Pinpoint the cell where the given text exists, returning its [X, Y] midpoint coordinate. 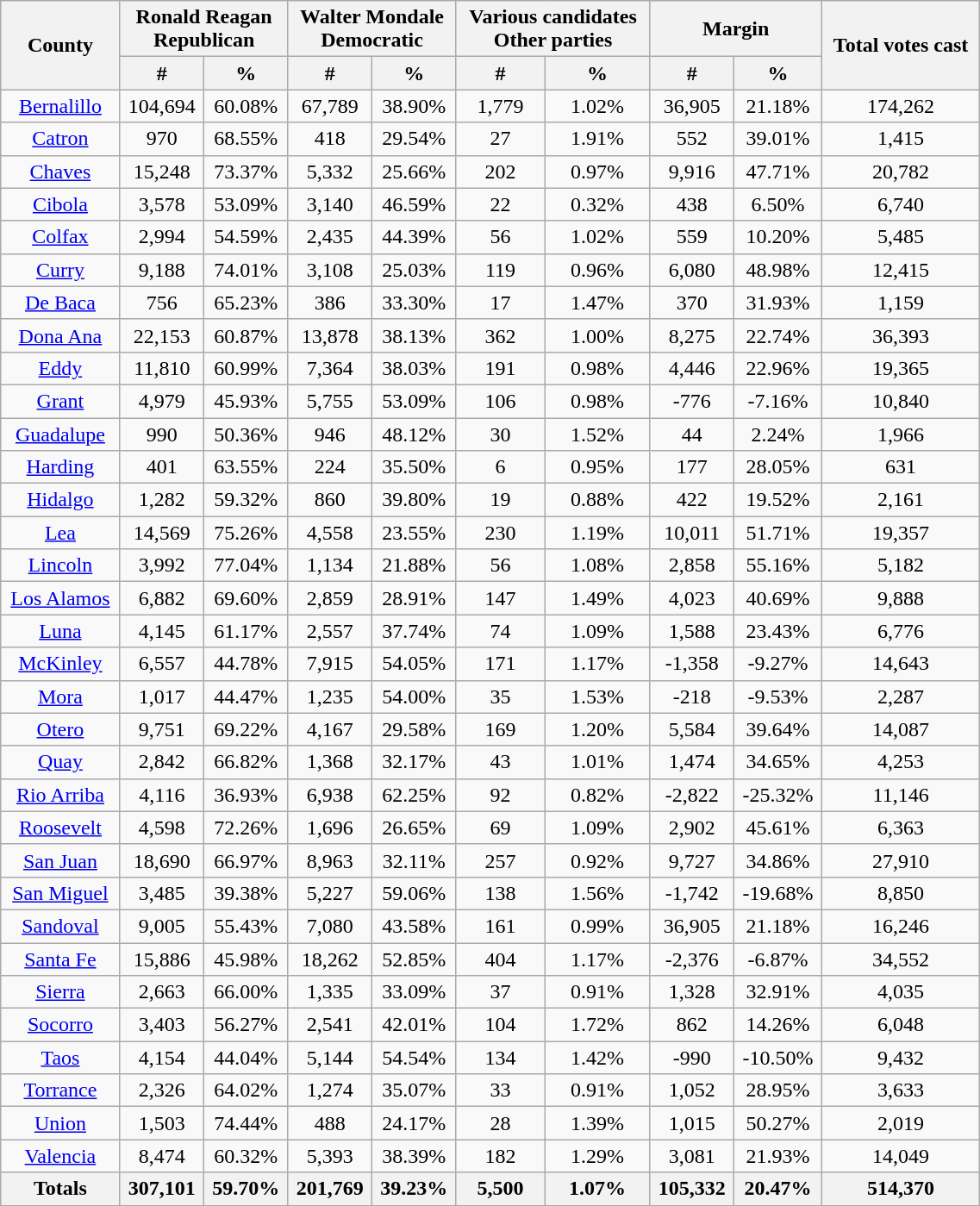
7,364 [329, 368]
22.96% [777, 368]
1.56% [597, 893]
230 [500, 533]
38.03% [414, 368]
62.25% [414, 795]
0.92% [597, 860]
1.20% [597, 729]
4,145 [162, 631]
1,335 [329, 992]
10,840 [901, 401]
35.50% [414, 467]
11,146 [901, 795]
59.70% [247, 1189]
Bernalillo [60, 106]
63.55% [247, 467]
10.20% [777, 237]
862 [691, 1025]
4,035 [901, 992]
191 [500, 368]
Grant [60, 401]
4,116 [162, 795]
32.17% [414, 762]
Ronald ReaganRepublican [203, 29]
22.74% [777, 335]
39.38% [247, 893]
74.01% [247, 270]
21.93% [777, 1156]
Santa Fe [60, 959]
De Baca [60, 303]
6,938 [329, 795]
43 [500, 762]
16,246 [901, 926]
Quay [60, 762]
6,740 [901, 204]
44.47% [247, 697]
34,552 [901, 959]
2,557 [329, 631]
92 [500, 795]
2.24% [777, 434]
Curry [60, 270]
171 [500, 664]
1.00% [597, 335]
22 [500, 204]
56.27% [247, 1025]
77.04% [247, 566]
1.49% [597, 598]
68.55% [247, 139]
13,878 [329, 335]
50.36% [247, 434]
1,368 [329, 762]
1.01% [597, 762]
61.17% [247, 631]
20,782 [901, 172]
756 [162, 303]
12,415 [901, 270]
177 [691, 467]
47.71% [777, 172]
52.85% [414, 959]
552 [691, 139]
64.02% [247, 1090]
2,859 [329, 598]
38.39% [414, 1156]
1.39% [597, 1123]
Socorro [60, 1025]
Mora [60, 697]
19 [500, 500]
23.43% [777, 631]
4,253 [901, 762]
2,287 [901, 697]
-10.50% [777, 1058]
5,485 [901, 237]
43.58% [414, 926]
14,643 [901, 664]
8,474 [162, 1156]
44 [691, 434]
Luna [60, 631]
Walter MondaleDemocratic [372, 29]
45.98% [247, 959]
9,751 [162, 729]
422 [691, 500]
418 [329, 139]
59.06% [414, 893]
6,080 [691, 270]
6,048 [901, 1025]
6,882 [162, 598]
6.50% [777, 204]
1,328 [691, 992]
54.00% [414, 697]
2,842 [162, 762]
39.64% [777, 729]
10,011 [691, 533]
946 [329, 434]
404 [500, 959]
1.42% [597, 1058]
27 [500, 139]
14,049 [901, 1156]
1,159 [901, 303]
1,274 [329, 1090]
39.01% [777, 139]
-218 [691, 697]
0.99% [597, 926]
32.11% [414, 860]
9,188 [162, 270]
1,966 [901, 434]
1.91% [597, 139]
5,755 [329, 401]
2,019 [901, 1123]
72.26% [247, 828]
4,167 [329, 729]
1,017 [162, 697]
Cibola [60, 204]
McKinley [60, 664]
7,915 [329, 664]
-25.32% [777, 795]
0.96% [597, 270]
8,963 [329, 860]
54.05% [414, 664]
23.55% [414, 533]
26.65% [414, 828]
5,584 [691, 729]
119 [500, 270]
9,432 [901, 1058]
2,435 [329, 237]
970 [162, 139]
182 [500, 1156]
3,485 [162, 893]
75.26% [247, 533]
0.97% [597, 172]
2,541 [329, 1025]
1,052 [691, 1090]
37.74% [414, 631]
-9.27% [777, 664]
8,850 [901, 893]
3,633 [901, 1090]
38.13% [414, 335]
65.23% [247, 303]
Rio Arriba [60, 795]
66.00% [247, 992]
4,023 [691, 598]
14.26% [777, 1025]
44.78% [247, 664]
48.12% [414, 434]
631 [901, 467]
36.93% [247, 795]
73.37% [247, 172]
1.72% [597, 1025]
4,979 [162, 401]
9,888 [901, 598]
2,326 [162, 1090]
-9.53% [777, 697]
37 [500, 992]
46.59% [414, 204]
5,393 [329, 1156]
370 [691, 303]
19,357 [901, 533]
20.47% [777, 1189]
6,557 [162, 664]
-1,358 [691, 664]
1,696 [329, 828]
Los Alamos [60, 598]
9,005 [162, 926]
147 [500, 598]
66.82% [247, 762]
28.95% [777, 1090]
33.30% [414, 303]
48.98% [777, 270]
488 [329, 1123]
30 [500, 434]
60.87% [247, 335]
55.43% [247, 926]
1,779 [500, 106]
San Miguel [60, 893]
-19.68% [777, 893]
201,769 [329, 1189]
990 [162, 434]
Dona Ana [60, 335]
4,446 [691, 368]
3,403 [162, 1025]
28 [500, 1123]
1.29% [597, 1156]
Totals [60, 1189]
Roosevelt [60, 828]
0.82% [597, 795]
202 [500, 172]
44.04% [247, 1058]
1,415 [901, 139]
386 [329, 303]
307,101 [162, 1189]
60.32% [247, 1156]
24.17% [414, 1123]
-1,742 [691, 893]
0.95% [597, 467]
60.08% [247, 106]
5,332 [329, 172]
74.44% [247, 1123]
54.59% [247, 237]
59.32% [247, 500]
5,500 [500, 1189]
104 [500, 1025]
6,776 [901, 631]
6,363 [901, 828]
69 [500, 828]
0.32% [597, 204]
1,503 [162, 1123]
21.88% [414, 566]
Colfax [60, 237]
138 [500, 893]
106 [500, 401]
35.07% [414, 1090]
Total votes cast [901, 45]
3,081 [691, 1156]
Union [60, 1123]
1.52% [597, 434]
19,365 [901, 368]
35 [500, 697]
50.27% [777, 1123]
33.09% [414, 992]
22,153 [162, 335]
67,789 [329, 106]
Valencia [60, 1156]
San Juan [60, 860]
1,015 [691, 1123]
31.93% [777, 303]
15,886 [162, 959]
40.69% [777, 598]
45.61% [777, 828]
36,393 [901, 335]
1.07% [597, 1189]
Lincoln [60, 566]
-990 [691, 1058]
8,275 [691, 335]
Torrance [60, 1090]
559 [691, 237]
69.60% [247, 598]
25.03% [414, 270]
Various candidatesOther parties [553, 29]
60.99% [247, 368]
51.71% [777, 533]
9,916 [691, 172]
161 [500, 926]
9,727 [691, 860]
39.23% [414, 1189]
Catron [60, 139]
3,108 [329, 270]
28.91% [414, 598]
42.01% [414, 1025]
Margin [736, 29]
362 [500, 335]
2,858 [691, 566]
29.54% [414, 139]
44.39% [414, 237]
174,262 [901, 106]
3,578 [162, 204]
27,910 [901, 860]
1,134 [329, 566]
105,332 [691, 1189]
224 [329, 467]
1.08% [597, 566]
28.05% [777, 467]
2,663 [162, 992]
32.91% [777, 992]
1,235 [329, 697]
134 [500, 1058]
74 [500, 631]
4,154 [162, 1058]
-776 [691, 401]
438 [691, 204]
County [60, 45]
45.93% [247, 401]
Otero [60, 729]
1,282 [162, 500]
14,569 [162, 533]
34.65% [777, 762]
11,810 [162, 368]
5,182 [901, 566]
104,694 [162, 106]
1,474 [691, 762]
Sandoval [60, 926]
1,588 [691, 631]
860 [329, 500]
38.90% [414, 106]
29.58% [414, 729]
66.97% [247, 860]
Taos [60, 1058]
55.16% [777, 566]
Guadalupe [60, 434]
0.88% [597, 500]
-6.87% [777, 959]
2,161 [901, 500]
Chaves [60, 172]
1.19% [597, 533]
4,558 [329, 533]
25.66% [414, 172]
6 [500, 467]
4,598 [162, 828]
3,140 [329, 204]
-7.16% [777, 401]
2,994 [162, 237]
-2,822 [691, 795]
1.47% [597, 303]
Eddy [60, 368]
39.80% [414, 500]
69.22% [247, 729]
-2,376 [691, 959]
17 [500, 303]
7,080 [329, 926]
18,262 [329, 959]
Lea [60, 533]
19.52% [777, 500]
3,992 [162, 566]
2,902 [691, 828]
33 [500, 1090]
34.86% [777, 860]
257 [500, 860]
514,370 [901, 1189]
18,690 [162, 860]
15,248 [162, 172]
Sierra [60, 992]
Harding [60, 467]
5,227 [329, 893]
169 [500, 729]
5,144 [329, 1058]
401 [162, 467]
1.53% [597, 697]
54.54% [414, 1058]
14,087 [901, 729]
Hidalgo [60, 500]
